Scan for the cell matching the given text and deliver its [x, y] coordinate at center. 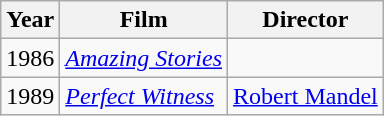
Year [30, 20]
1986 [30, 58]
Robert Mandel [306, 96]
Amazing Stories [144, 58]
Perfect Witness [144, 96]
1989 [30, 96]
Film [144, 20]
Director [306, 20]
